Return the [X, Y] coordinate for the center point of the cell that contains the specified text.  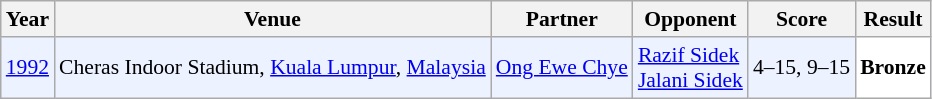
1992 [28, 68]
Partner [562, 19]
Score [802, 19]
Venue [272, 19]
Opponent [690, 19]
Ong Ewe Chye [562, 68]
4–15, 9–15 [802, 68]
Bronze [893, 68]
Year [28, 19]
Result [893, 19]
Cheras Indoor Stadium, Kuala Lumpur, Malaysia [272, 68]
Razif Sidek Jalani Sidek [690, 68]
